Scan for the cell matching the given text and deliver its [x, y] coordinate at center. 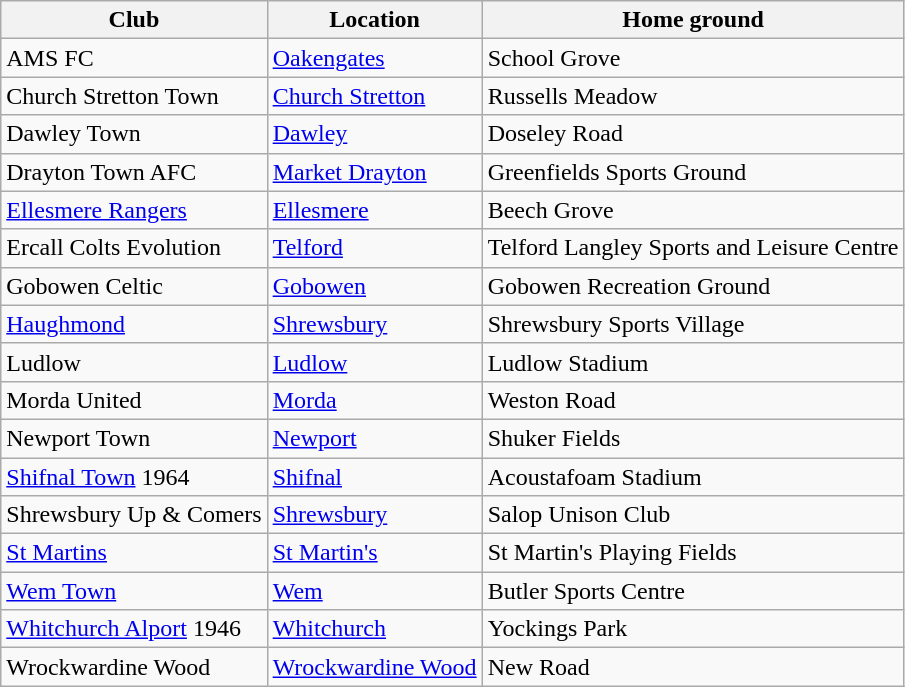
St Martin's Playing Fields [693, 553]
Gobowen [374, 286]
Shifnal [374, 477]
Church Stretton Town [134, 96]
Gobowen Celtic [134, 286]
Shifnal Town 1964 [134, 477]
Newport Town [134, 438]
Acoustafoam Stadium [693, 477]
Doseley Road [693, 134]
Shrewsbury Sports Village [693, 324]
Morda [374, 400]
Newport [374, 438]
Oakengates [374, 58]
Whitchurch [374, 629]
Ellesmere Rangers [134, 210]
Yockings Park [693, 629]
Dawley [374, 134]
Telford Langley Sports and Leisure Centre [693, 248]
Ellesmere [374, 210]
St Martins [134, 553]
Dawley Town [134, 134]
Shrewsbury Up & Comers [134, 515]
Wem [374, 591]
Wem Town [134, 591]
Location [374, 20]
Ercall Colts Evolution [134, 248]
Salop Unison Club [693, 515]
Drayton Town AFC [134, 172]
Whitchurch Alport 1946 [134, 629]
Beech Grove [693, 210]
Haughmond [134, 324]
School Grove [693, 58]
Church Stretton [374, 96]
Butler Sports Centre [693, 591]
Shuker Fields [693, 438]
New Road [693, 667]
Home ground [693, 20]
Telford [374, 248]
Greenfields Sports Ground [693, 172]
Market Drayton [374, 172]
AMS FC [134, 58]
Club [134, 20]
Ludlow Stadium [693, 362]
Gobowen Recreation Ground [693, 286]
St Martin's [374, 553]
Weston Road [693, 400]
Russells Meadow [693, 96]
Morda United [134, 400]
